Provide the (x, y) coordinate of the cell's center where the given text is located.  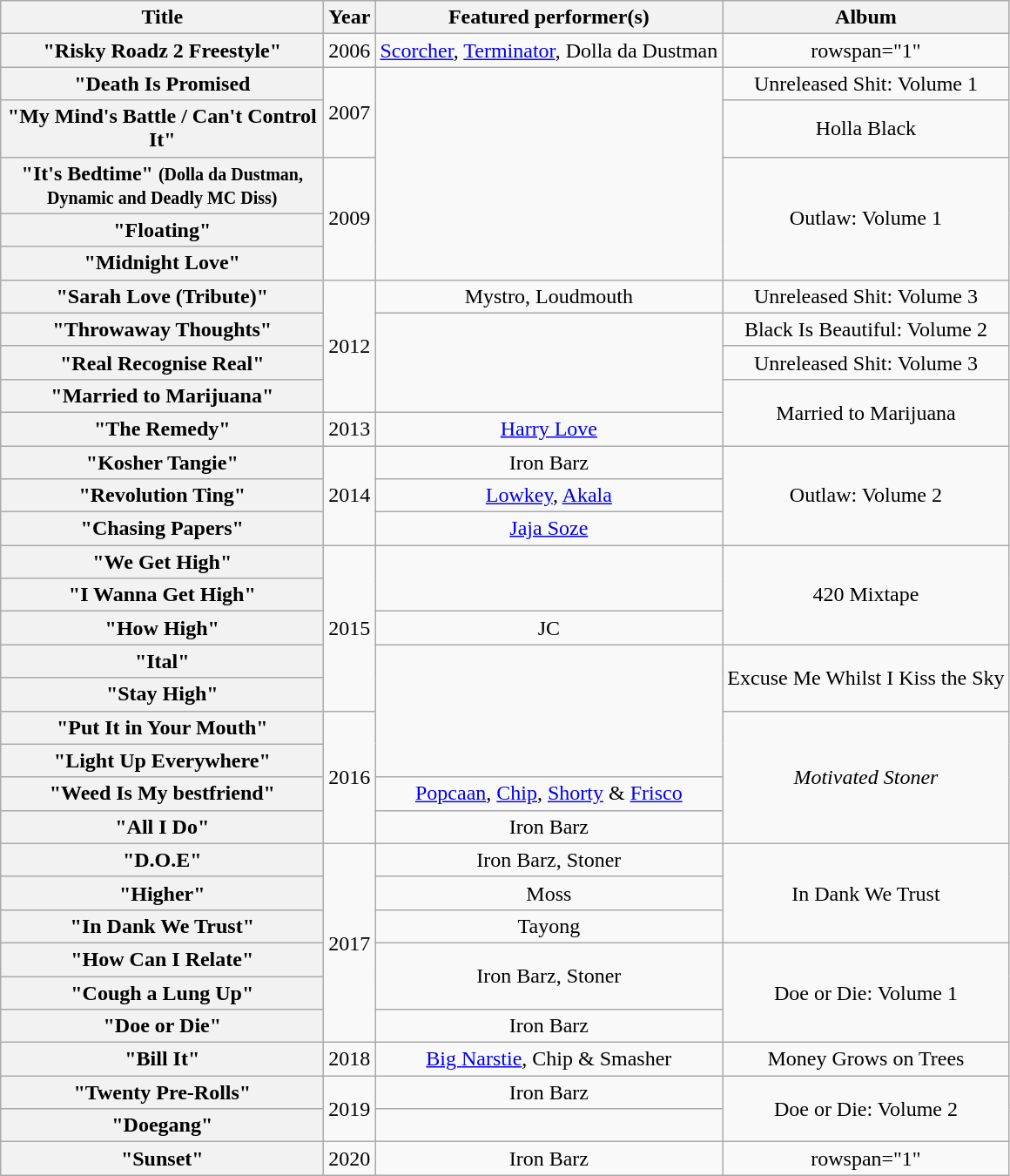
Popcaan, Chip, Shorty & Frisco (549, 794)
"Kosher Tangie" (162, 463)
"We Get High" (162, 562)
2019 (350, 1109)
"It's Bedtime" (Dolla da Dustman, Dynamic and Deadly MC Diss) (162, 185)
Money Grows on Trees (865, 1059)
2014 (350, 496)
2012 (350, 346)
"Ital" (162, 661)
"Twenty Pre-Rolls" (162, 1092)
2013 (350, 429)
Moss (549, 893)
"D.O.E" (162, 860)
Jaja Soze (549, 529)
"Light Up Everywhere" (162, 760)
"In Dank We Trust" (162, 926)
"Doegang" (162, 1125)
Lowkey, Akala (549, 496)
2020 (350, 1159)
Married to Marijuana (865, 412)
2016 (350, 777)
2007 (350, 112)
"Floating" (162, 230)
Mystro, Loudmouth (549, 296)
2006 (350, 51)
Black Is Beautiful: Volume 2 (865, 329)
In Dank We Trust (865, 893)
"All I Do" (162, 827)
"Cough a Lung Up" (162, 992)
"My Mind's Battle / Can't Control It" (162, 129)
Year (350, 17)
420 Mixtape (865, 595)
Outlaw: Volume 2 (865, 496)
"How Can I Relate" (162, 959)
"Midnight Love" (162, 263)
"I Wanna Get High" (162, 595)
Outlaw: Volume 1 (865, 218)
"Real Recognise Real" (162, 362)
Unreleased Shit: Volume 1 (865, 84)
"Throwaway Thoughts" (162, 329)
2015 (350, 628)
"Sarah Love (Tribute)" (162, 296)
"Put It in Your Mouth" (162, 727)
2009 (350, 218)
"Higher" (162, 893)
Scorcher, Terminator, Dolla da Dustman (549, 51)
Title (162, 17)
Big Narstie, Chip & Smasher (549, 1059)
"Death Is Promised (162, 84)
Tayong (549, 926)
"Risky Roadz 2 Freestyle" (162, 51)
2017 (350, 943)
"Married to Marijuana" (162, 395)
"Chasing Papers" (162, 529)
Holla Black (865, 129)
"Bill It" (162, 1059)
"Weed Is My bestfriend" (162, 794)
"Sunset" (162, 1159)
"How High" (162, 628)
2018 (350, 1059)
Album (865, 17)
Featured performer(s) (549, 17)
Doe or Die: Volume 2 (865, 1109)
Doe or Die: Volume 1 (865, 992)
JC (549, 628)
"Stay High" (162, 694)
Harry Love (549, 429)
Motivated Stoner (865, 777)
"Revolution Ting" (162, 496)
"The Remedy" (162, 429)
Excuse Me Whilst I Kiss the Sky (865, 678)
"Doe or Die" (162, 1026)
